Pinpoint the cell where the given text exists, returning its [x, y] midpoint coordinate. 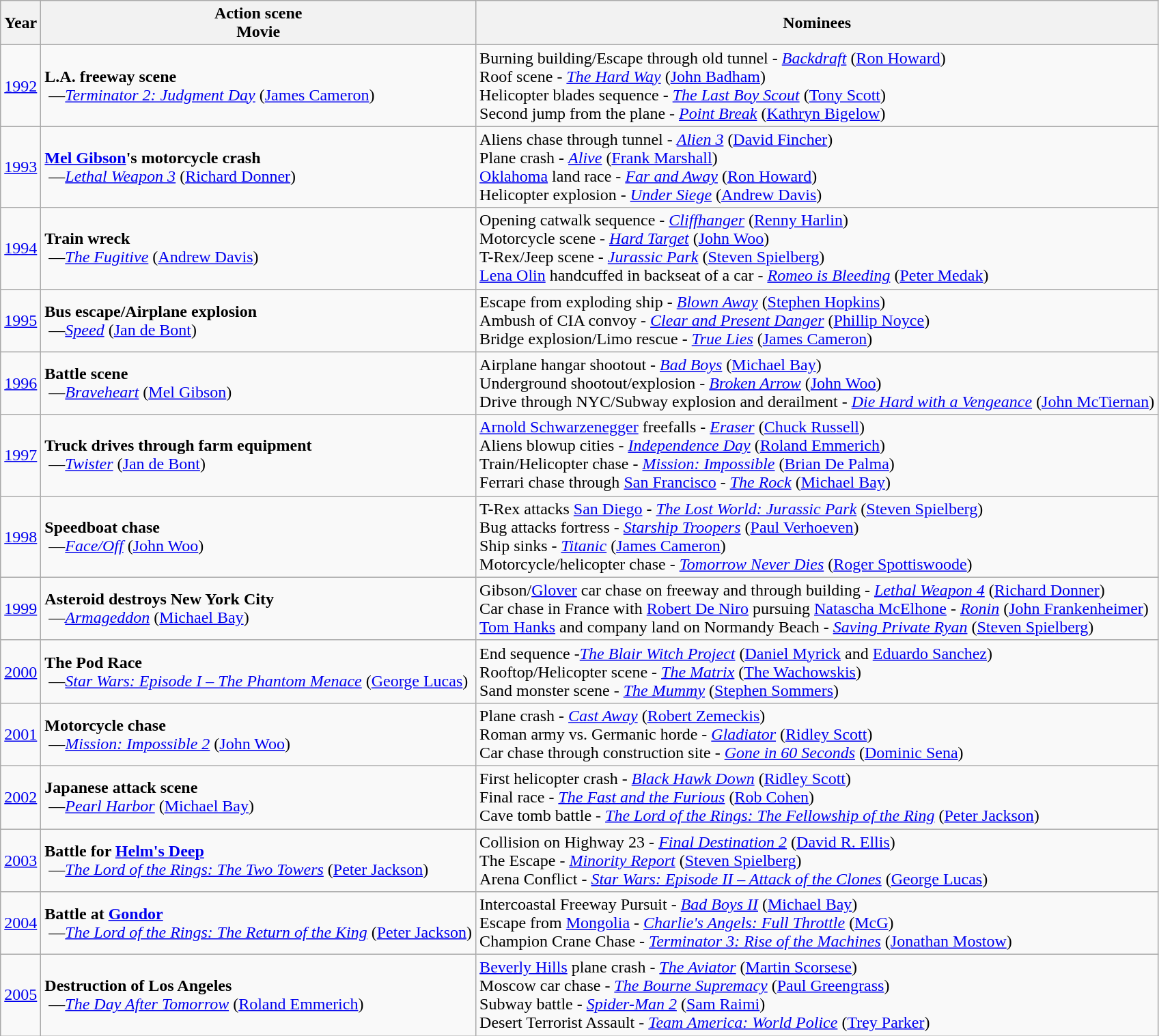
2003 [20, 860]
1992 [20, 86]
L.A. freeway scene —Terminator 2: Judgment Day (James Cameron) [258, 86]
2005 [20, 996]
2000 [20, 671]
2004 [20, 923]
2002 [20, 797]
1998 [20, 537]
Train wreck —The Fugitive (Andrew Davis) [258, 249]
The Pod Race —Star Wars: Episode I – The Phantom Menace (George Lucas) [258, 671]
1993 [20, 167]
Battle at Gondor —The Lord of the Rings: The Return of the King (Peter Jackson) [258, 923]
Battle scene —Braveheart (Mel Gibson) [258, 383]
1994 [20, 249]
Motorcycle chase —Mission: Impossible 2 (John Woo) [258, 734]
Year [20, 23]
Battle for Helm's Deep —The Lord of the Rings: The Two Towers (Peter Jackson) [258, 860]
Asteroid destroys New York City —Armageddon (Michael Bay) [258, 608]
2001 [20, 734]
Bus escape/Airplane explosion —Speed (Jan de Bont) [258, 320]
Action scene Movie [258, 23]
1995 [20, 320]
Truck drives through farm equipment —Twister (Jan de Bont) [258, 455]
Nominees [817, 23]
Speedboat chase —Face/Off (John Woo) [258, 537]
Destruction of Los Angeles —The Day After Tomorrow (Roland Emmerich) [258, 996]
1997 [20, 455]
Japanese attack scene —Pearl Harbor (Michael Bay) [258, 797]
Mel Gibson's motorcycle crash —Lethal Weapon 3 (Richard Donner) [258, 167]
1999 [20, 608]
1996 [20, 383]
